Provide the [X, Y] coordinate of the cell's center where the given text is located.  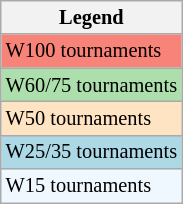
W15 tournaments [92, 186]
W60/75 tournaments [92, 85]
Legend [92, 17]
W100 tournaments [92, 51]
W25/35 tournaments [92, 152]
W50 tournaments [92, 118]
